Output the [x, y] coordinate of the center of the cell containing the given text.  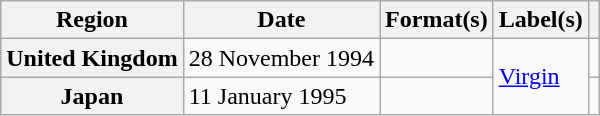
Region [92, 20]
United Kingdom [92, 58]
Virgin [540, 77]
Format(s) [437, 20]
Label(s) [540, 20]
11 January 1995 [281, 96]
Date [281, 20]
28 November 1994 [281, 58]
Japan [92, 96]
